Return [x, y] of the center of cell containing provided text 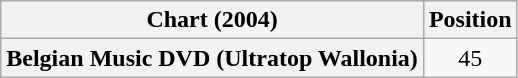
Position [470, 20]
45 [470, 58]
Belgian Music DVD (Ultratop Wallonia) [212, 58]
Chart (2004) [212, 20]
